Identify which cell holds the provided text, then report its (x, y) central coordinate. 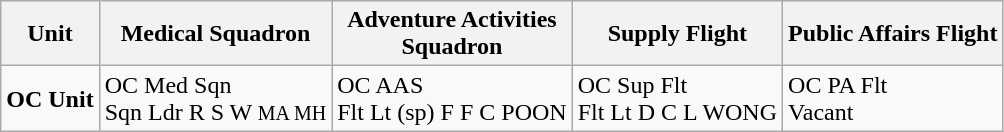
OC Sup FltFlt Lt D C L WONG (677, 98)
Medical Squadron (216, 34)
OC PA FltVacant (893, 98)
OC AASFlt Lt (sp) F F C POON (452, 98)
Public Affairs Flight (893, 34)
Supply Flight (677, 34)
Adventure ActivitiesSquadron (452, 34)
OC Unit (50, 98)
OC Med SqnSqn Ldr R S W MA MH (216, 98)
Unit (50, 34)
